Output the (x, y) coordinate of the center of the cell containing the given text.  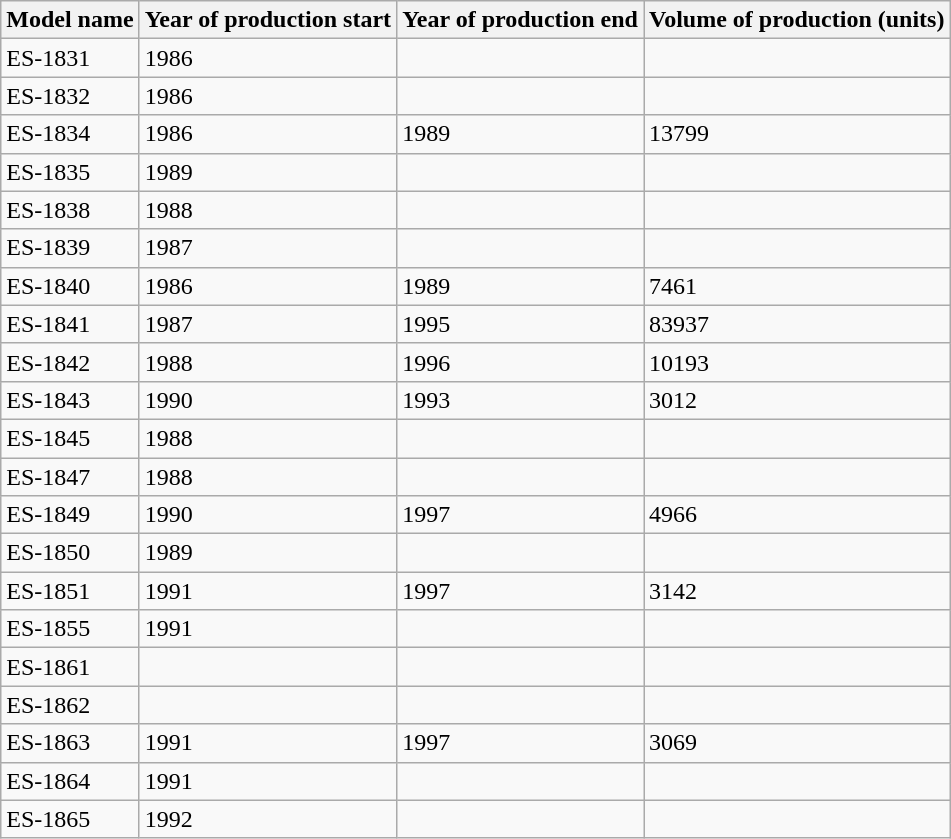
ES-1840 (70, 286)
ES-1841 (70, 324)
1992 (268, 819)
ES-1832 (70, 96)
ES-1843 (70, 400)
3069 (797, 743)
3142 (797, 591)
7461 (797, 286)
Year of production start (268, 20)
ES-1862 (70, 705)
ES-1847 (70, 477)
13799 (797, 134)
ES-1839 (70, 248)
3012 (797, 400)
ES-1845 (70, 438)
83937 (797, 324)
ES-1835 (70, 172)
ES-1834 (70, 134)
ES-1863 (70, 743)
Volume of production (units) (797, 20)
ES-1842 (70, 362)
ES-1861 (70, 667)
ES-1864 (70, 781)
1993 (520, 400)
4966 (797, 515)
Model name (70, 20)
Year of production end (520, 20)
1996 (520, 362)
ES-1850 (70, 553)
1995 (520, 324)
10193 (797, 362)
ES-1865 (70, 819)
ES-1831 (70, 58)
ES-1849 (70, 515)
ES-1855 (70, 629)
ES-1851 (70, 591)
ES-1838 (70, 210)
